Extract the (x, y) coordinate from the center of the cell holding the provided text.  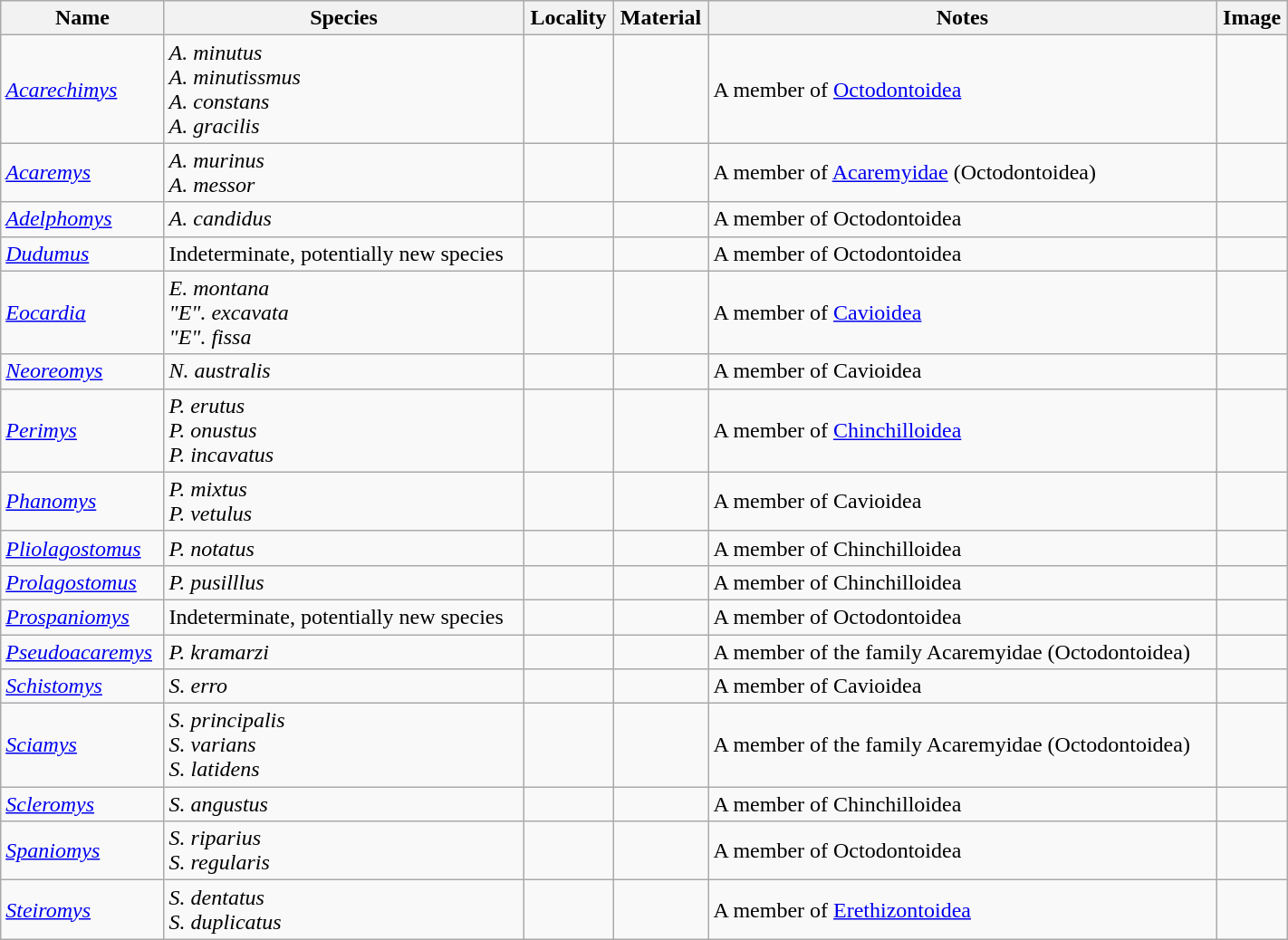
Spaniomys (82, 851)
P. mixtusP. vetulus (344, 502)
S. principalisS. variansS. latidens (344, 745)
A. minutusA. minutissmusA. constansA. gracilis (344, 89)
Adelphomys (82, 219)
P. kramarzi (344, 651)
N. australis (344, 371)
P. pusilllus (344, 582)
Name (82, 18)
Material (661, 18)
S. ripariusS. regularis (344, 851)
Scleromys (82, 804)
Acaremys (82, 172)
Neoreomys (82, 371)
S. angustus (344, 804)
A. candidus (344, 219)
Acarechimys (82, 89)
Prospaniomys (82, 617)
S. erro (344, 686)
P. notatus (344, 548)
Species (344, 18)
A member of Acaremyidae (Octodontoidea) (962, 172)
A. murinusA. messor (344, 172)
Prolagostomus (82, 582)
Image (1252, 18)
E. montana"E". excavata"E". fissa (344, 312)
Dudumus (82, 254)
Sciamys (82, 745)
Locality (569, 18)
Notes (962, 18)
Perimys (82, 430)
Pseudoacaremys (82, 651)
Pliolagostomus (82, 548)
Steiromys (82, 909)
S. dentatusS. duplicatus (344, 909)
Schistomys (82, 686)
Eocardia (82, 312)
A member of Erethizontoidea (962, 909)
P. erutusP. onustusP. incavatus (344, 430)
Phanomys (82, 502)
